Provide the (x, y) coordinate of the cell's center where the given text is located.  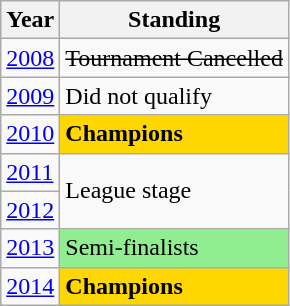
Standing (174, 20)
League stage (174, 191)
2008 (30, 58)
Did not qualify (174, 96)
Tournament Cancelled (174, 58)
Semi-finalists (174, 248)
2012 (30, 210)
2009 (30, 96)
2013 (30, 248)
2010 (30, 134)
2014 (30, 286)
2011 (30, 172)
Year (30, 20)
